From the cell containing the given text, extract its center point as [x, y] coordinate. 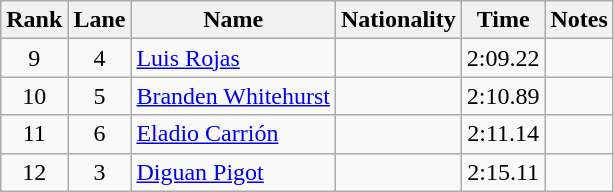
2:15.11 [503, 172]
Lane [100, 20]
9 [34, 58]
Nationality [399, 20]
2:09.22 [503, 58]
Name [234, 20]
12 [34, 172]
Notes [579, 20]
6 [100, 134]
3 [100, 172]
Branden Whitehurst [234, 96]
10 [34, 96]
2:10.89 [503, 96]
Diguan Pigot [234, 172]
5 [100, 96]
Eladio Carrión [234, 134]
4 [100, 58]
11 [34, 134]
Rank [34, 20]
Time [503, 20]
2:11.14 [503, 134]
Luis Rojas [234, 58]
